Pinpoint the cell where the given text exists, returning its (X, Y) midpoint coordinate. 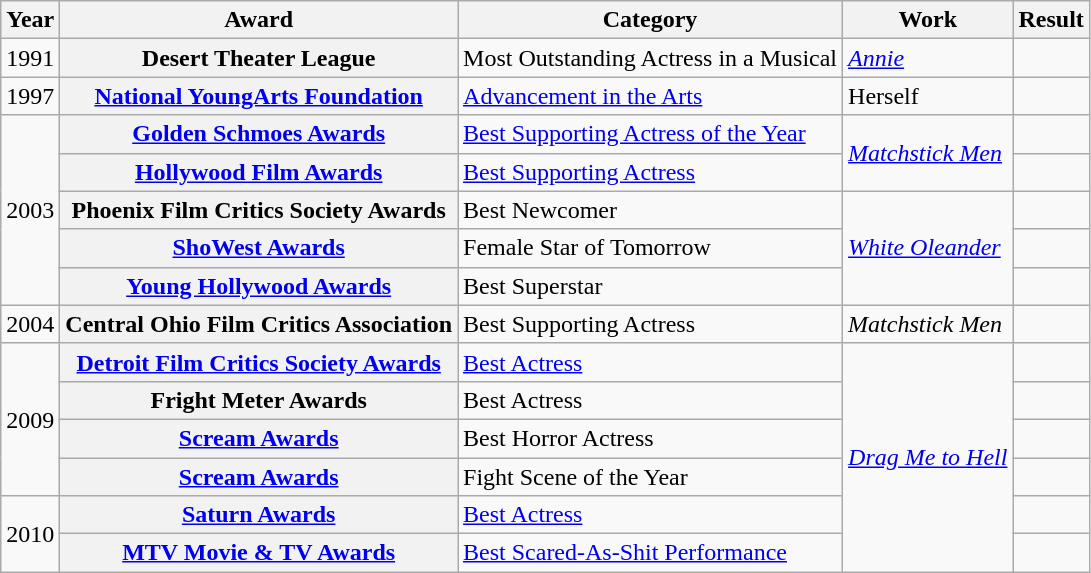
Annie (928, 58)
MTV Movie & TV Awards (259, 553)
Best Superstar (650, 286)
Best Supporting Actress of the Year (650, 134)
Detroit Film Critics Society Awards (259, 362)
ShoWest Awards (259, 248)
Saturn Awards (259, 515)
2003 (30, 210)
Hollywood Film Awards (259, 172)
Drag Me to Hell (928, 457)
Best Scared-As-Shit Performance (650, 553)
Phoenix Film Critics Society Awards (259, 210)
Award (259, 20)
Herself (928, 96)
Best Horror Actress (650, 438)
Most Outstanding Actress in a Musical (650, 58)
Category (650, 20)
Central Ohio Film Critics Association (259, 324)
2009 (30, 419)
Female Star of Tomorrow (650, 248)
1991 (30, 58)
Advancement in the Arts (650, 96)
2010 (30, 534)
Young Hollywood Awards (259, 286)
Work (928, 20)
1997 (30, 96)
Golden Schmoes Awards (259, 134)
Year (30, 20)
National YoungArts Foundation (259, 96)
2004 (30, 324)
Desert Theater League (259, 58)
Result (1051, 20)
Fight Scene of the Year (650, 477)
Fright Meter Awards (259, 400)
Best Newcomer (650, 210)
White Oleander (928, 248)
